Locate the cell with the specified text and output its [x, y] center coordinate. 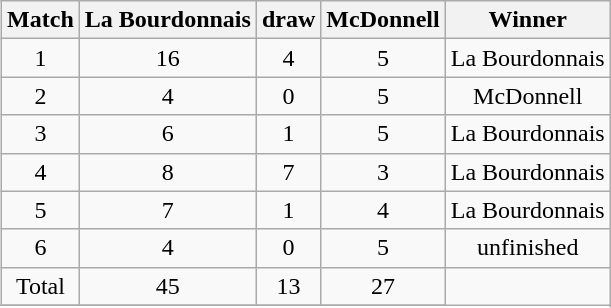
2 [41, 96]
13 [288, 286]
Total [41, 286]
Match [41, 20]
8 [168, 172]
45 [168, 286]
27 [383, 286]
Winner [528, 20]
draw [288, 20]
unfinished [528, 248]
16 [168, 58]
